Pinpoint the cell where the given text exists, returning its [x, y] midpoint coordinate. 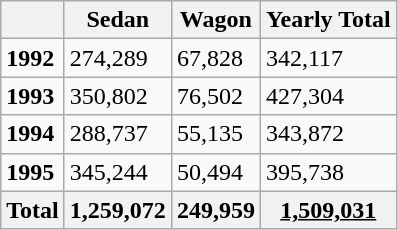
249,959 [216, 210]
Yearly Total [328, 20]
Sedan [118, 20]
55,135 [216, 134]
274,289 [118, 58]
427,304 [328, 96]
1993 [33, 96]
50,494 [216, 172]
Total [33, 210]
288,737 [118, 134]
342,117 [328, 58]
1995 [33, 172]
67,828 [216, 58]
395,738 [328, 172]
345,244 [118, 172]
1,509,031 [328, 210]
1994 [33, 134]
76,502 [216, 96]
1992 [33, 58]
350,802 [118, 96]
Wagon [216, 20]
343,872 [328, 134]
1,259,072 [118, 210]
